Capture the cell that displays the provided text and extract its (X, Y) central coordinate. 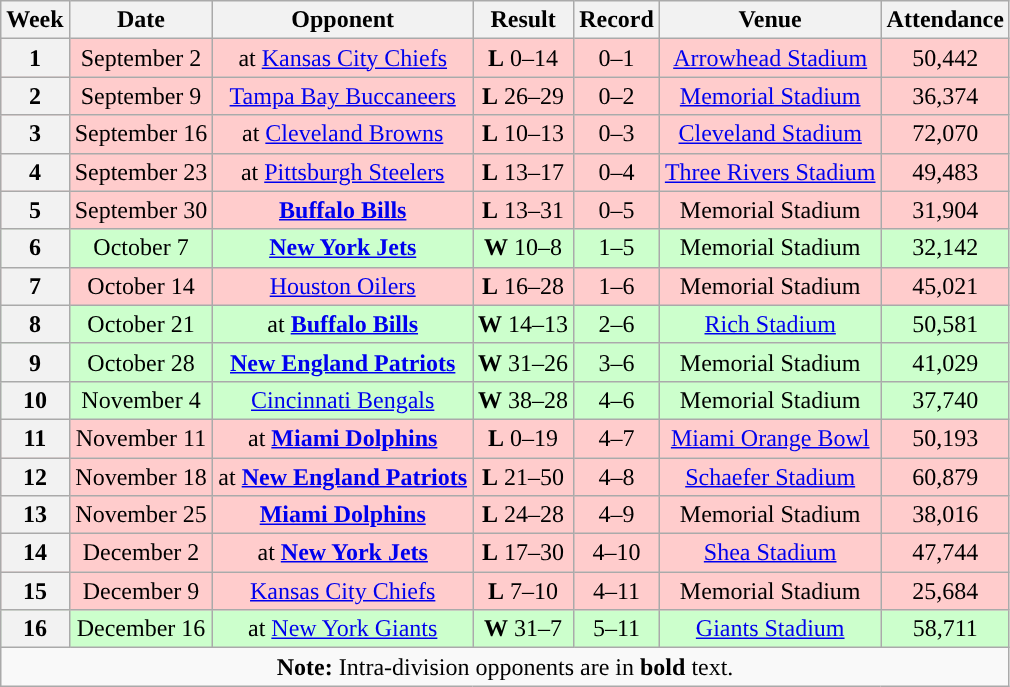
L 17–30 (524, 553)
2 (35, 96)
4 (35, 172)
14 (35, 553)
W 14–13 (524, 324)
50,581 (945, 324)
Week (35, 20)
November 4 (141, 400)
Tampa Bay Buccaneers (343, 96)
L 7–10 (524, 591)
Giants Stadium (770, 629)
at Pittsburgh Steelers (343, 172)
1 (35, 58)
Result (524, 20)
38,016 (945, 515)
L 13–31 (524, 210)
1–5 (617, 248)
5 (35, 210)
October 7 (141, 248)
Arrowhead Stadium (770, 58)
0–1 (617, 58)
December 16 (141, 629)
7 (35, 286)
3–6 (617, 362)
October 14 (141, 286)
4–11 (617, 591)
Houston Oilers (343, 286)
L 0–14 (524, 58)
L 0–19 (524, 438)
13 (35, 515)
Kansas City Chiefs (343, 591)
50,193 (945, 438)
at Kansas City Chiefs (343, 58)
5–11 (617, 629)
New England Patriots (343, 362)
Miami Orange Bowl (770, 438)
25,684 (945, 591)
at New York Jets (343, 553)
4–7 (617, 438)
Cincinnati Bengals (343, 400)
September 16 (141, 134)
Opponent (343, 20)
0–3 (617, 134)
L 24–28 (524, 515)
4–10 (617, 553)
36,374 (945, 96)
November 25 (141, 515)
September 2 (141, 58)
L 10–13 (524, 134)
September 9 (141, 96)
41,029 (945, 362)
72,070 (945, 134)
September 23 (141, 172)
12 (35, 477)
Shea Stadium (770, 553)
L 26–29 (524, 96)
2–6 (617, 324)
December 9 (141, 591)
Buffalo Bills (343, 210)
Record (617, 20)
W 38–28 (524, 400)
8 (35, 324)
58,711 (945, 629)
W 31–7 (524, 629)
Three Rivers Stadium (770, 172)
W 10–8 (524, 248)
15 (35, 591)
November 11 (141, 438)
at Cleveland Browns (343, 134)
9 (35, 362)
November 18 (141, 477)
September 30 (141, 210)
Attendance (945, 20)
W 31–26 (524, 362)
at Buffalo Bills (343, 324)
32,142 (945, 248)
0–5 (617, 210)
New York Jets (343, 248)
L 16–28 (524, 286)
0–2 (617, 96)
50,442 (945, 58)
Venue (770, 20)
1–6 (617, 286)
at Miami Dolphins (343, 438)
at New York Giants (343, 629)
11 (35, 438)
October 28 (141, 362)
6 (35, 248)
Miami Dolphins (343, 515)
Rich Stadium (770, 324)
60,879 (945, 477)
4–8 (617, 477)
37,740 (945, 400)
47,744 (945, 553)
L 21–50 (524, 477)
3 (35, 134)
Note: Intra-division opponents are in bold text. (506, 667)
10 (35, 400)
31,904 (945, 210)
4–6 (617, 400)
Schaefer Stadium (770, 477)
16 (35, 629)
L 13–17 (524, 172)
December 2 (141, 553)
October 21 (141, 324)
at New England Patriots (343, 477)
Cleveland Stadium (770, 134)
49,483 (945, 172)
45,021 (945, 286)
0–4 (617, 172)
Date (141, 20)
4–9 (617, 515)
